Capture the cell that displays the provided text and extract its (x, y) central coordinate. 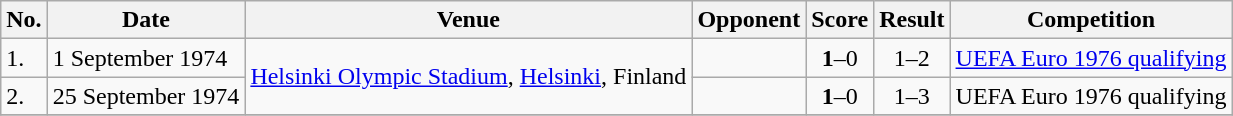
Date (146, 20)
Venue (468, 20)
No. (24, 20)
1. (24, 58)
2. (24, 96)
Helsinki Olympic Stadium, Helsinki, Finland (468, 77)
Result (912, 20)
Opponent (749, 20)
Score (840, 20)
1 September 1974 (146, 58)
1–2 (912, 58)
25 September 1974 (146, 96)
1–3 (912, 96)
Competition (1091, 20)
